Capture the cell that displays the provided text and extract its [X, Y] central coordinate. 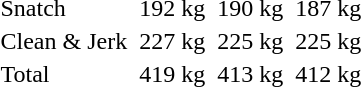
225 kg [250, 41]
227 kg [172, 41]
